Return the (X, Y) coordinate for the center point of the cell that contains the specified text.  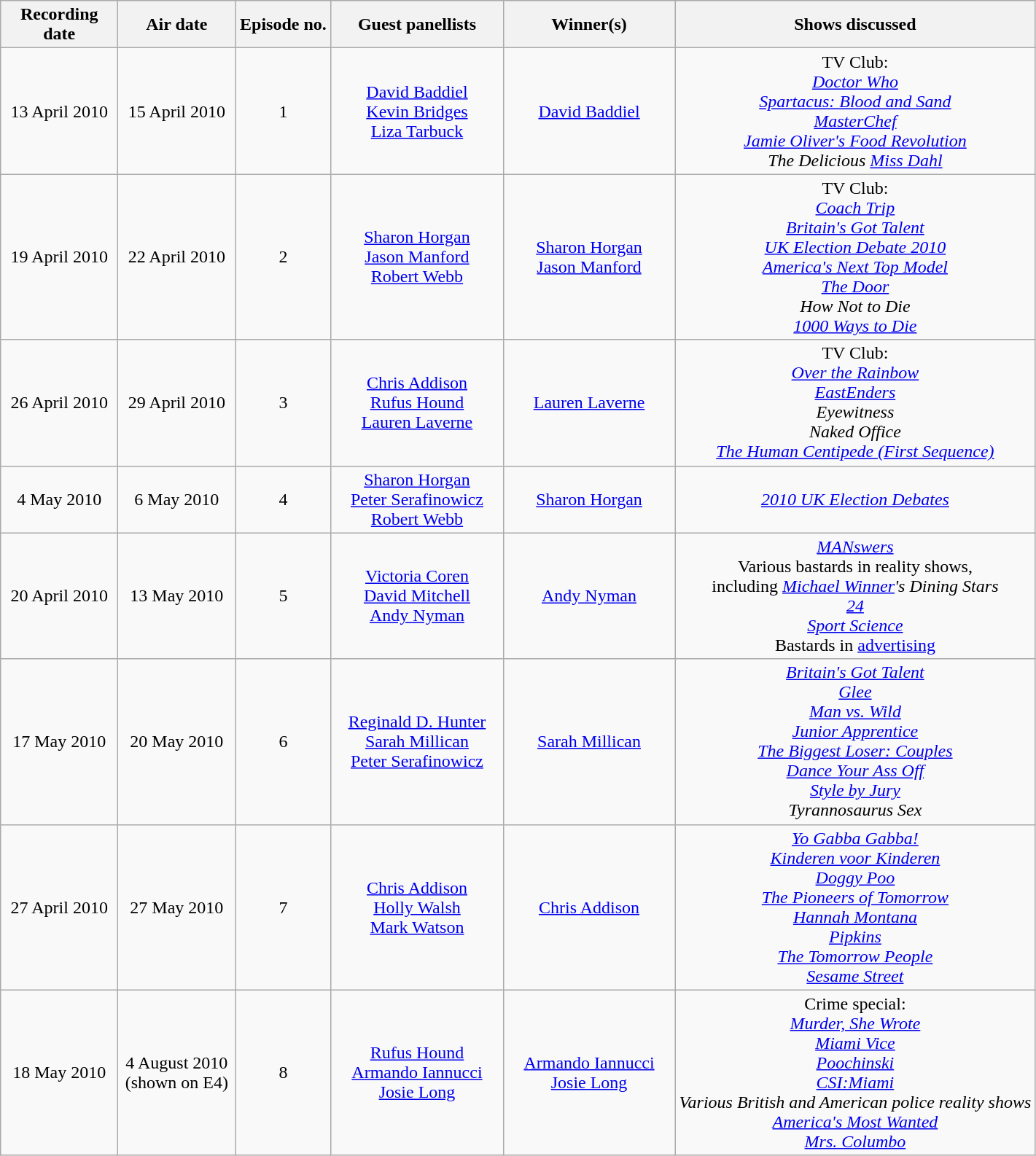
2010 UK Election Debates (855, 499)
4 August 2010 (shown on E4) (176, 1073)
22 April 2010 (176, 257)
Air date (176, 25)
20 April 2010 (60, 596)
Sharon Horgan (589, 499)
Winner(s) (589, 25)
15 April 2010 (176, 111)
Victoria CorenDavid MitchellAndy Nyman (417, 596)
Chris AddisonRufus HoundLauren Laverne (417, 402)
13 April 2010 (60, 111)
Andy Nyman (589, 596)
18 May 2010 (60, 1073)
27 May 2010 (176, 907)
Episode no. (283, 25)
David BaddielKevin BridgesLiza Tarbuck (417, 111)
Guest panellists (417, 25)
TV Club:Doctor WhoSpartacus: Blood and SandMasterChefJamie Oliver's Food RevolutionThe Delicious Miss Dahl (855, 111)
6 May 2010 (176, 499)
MANswersVarious bastards in reality shows,including Michael Winner's Dining Stars24Sport ScienceBastards in advertising (855, 596)
27 April 2010 (60, 907)
Chris Addison (589, 907)
David Baddiel (589, 111)
7 (283, 907)
17 May 2010 (60, 742)
4 (283, 499)
Shows discussed (855, 25)
TV Club:Coach TripBritain's Got TalentUK Election Debate 2010America's Next Top ModelThe DoorHow Not to Die1000 Ways to Die (855, 257)
4 May 2010 (60, 499)
Chris AddisonHolly WalshMark Watson (417, 907)
Armando IannucciJosie Long (589, 1073)
Lauren Laverne (589, 402)
13 May 2010 (176, 596)
26 April 2010 (60, 402)
Reginald D. HunterSarah MillicanPeter Serafinowicz (417, 742)
Sharon HorganPeter SerafinowiczRobert Webb (417, 499)
Sarah Millican (589, 742)
5 (283, 596)
8 (283, 1073)
3 (283, 402)
TV Club:Over the RainbowEastEnders EyewitnessNaked OfficeThe Human Centipede (First Sequence) (855, 402)
Sharon HorganJason Manford (589, 257)
Yo Gabba Gabba!Kinderen voor KinderenDoggy PooThe Pioneers of TomorrowHannah MontanaPipkinsThe Tomorrow PeopleSesame Street (855, 907)
6 (283, 742)
19 April 2010 (60, 257)
Recording date (60, 25)
Rufus HoundArmando IannucciJosie Long (417, 1073)
Sharon HorganJason ManfordRobert Webb (417, 257)
29 April 2010 (176, 402)
Crime special:Murder, She WroteMiami VicePoochinskiCSI:MiamiVarious British and American police reality showsAmerica's Most WantedMrs. Columbo (855, 1073)
20 May 2010 (176, 742)
1 (283, 111)
Britain's Got TalentGleeMan vs. WildJunior ApprenticeThe Biggest Loser: CouplesDance Your Ass OffStyle by JuryTyrannosaurus Sex (855, 742)
2 (283, 257)
